Find where the given text appears and provide that cell's center as [x, y] coordinate. 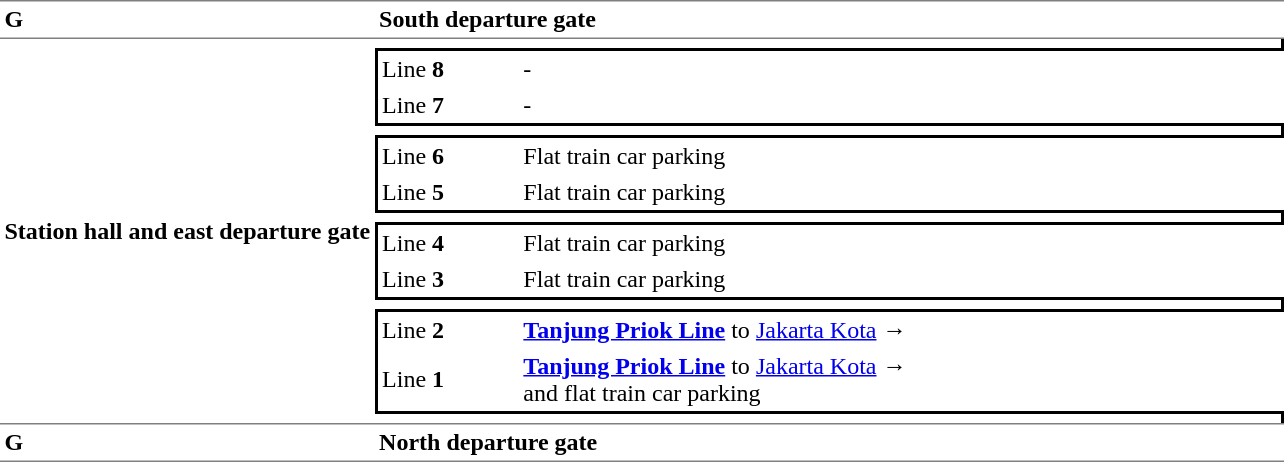
North departure gate [830, 442]
Line 8 [447, 69]
Line 2 [447, 330]
Line 5 [447, 192]
Tanjung Priok Line to Jakarta Kota → and flat train car parking [902, 380]
Station hall and east departure gate [188, 231]
Line 7 [447, 105]
Tanjung Priok Line to Jakarta Kota → [902, 330]
Line 1 [447, 380]
South departure gate [830, 20]
Line 6 [447, 156]
Line 4 [447, 243]
Line 3 [447, 279]
